For the text-containing cell, return its midpoint in (x, y) coordinate format. 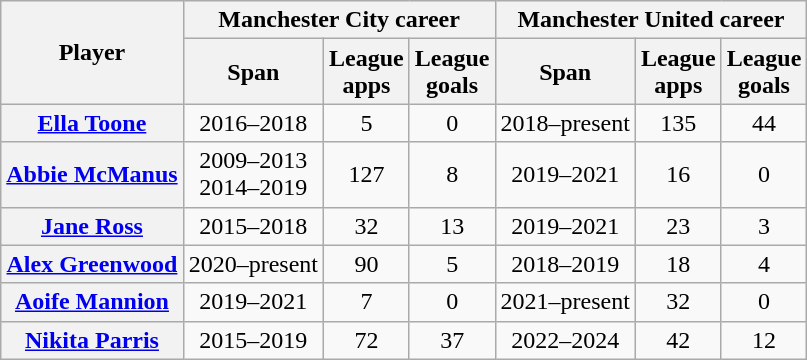
127 (367, 174)
3 (764, 226)
Alex Greenwood (92, 264)
2018–present (565, 123)
Manchester United career (651, 20)
37 (452, 340)
Manchester City career (339, 20)
Player (92, 52)
8 (452, 174)
16 (678, 174)
Nikita Parris (92, 340)
4 (764, 264)
135 (678, 123)
2016–2018 (253, 123)
7 (367, 302)
44 (764, 123)
12 (764, 340)
13 (452, 226)
Jane Ross (92, 226)
23 (678, 226)
Aoife Mannion (92, 302)
2015–2018 (253, 226)
90 (367, 264)
2015–2019 (253, 340)
Ella Toone (92, 123)
Abbie McManus (92, 174)
2020–present (253, 264)
42 (678, 340)
2009–20132014–2019 (253, 174)
2018–2019 (565, 264)
18 (678, 264)
2022–2024 (565, 340)
2021–present (565, 302)
72 (367, 340)
